Capture the cell that displays the provided text and extract its [x, y] central coordinate. 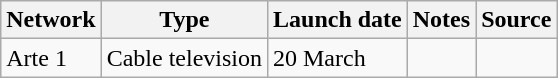
Network [51, 20]
Launch date [337, 20]
Cable television [184, 58]
Type [184, 20]
Source [516, 20]
20 March [337, 58]
Notes [441, 20]
Arte 1 [51, 58]
